Provide the [X, Y] coordinate of the cell's center where the given text is located.  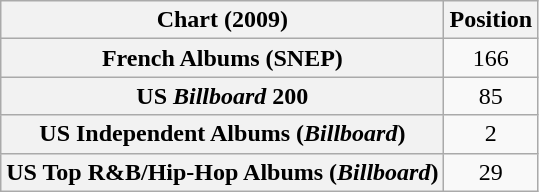
85 [491, 96]
French Albums (SNEP) [222, 58]
29 [491, 172]
Position [491, 20]
Chart (2009) [222, 20]
US Top R&B/Hip-Hop Albums (Billboard) [222, 172]
US Billboard 200 [222, 96]
US Independent Albums (Billboard) [222, 134]
166 [491, 58]
2 [491, 134]
